Output the (x, y) coordinate of the center of the cell containing the given text.  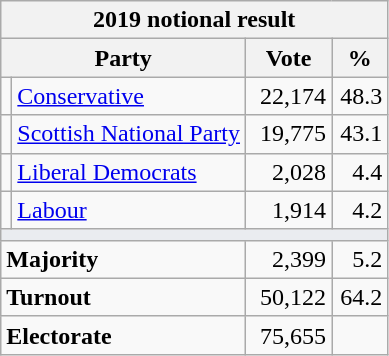
50,122 (289, 297)
Turnout (124, 297)
Labour (129, 210)
22,174 (289, 96)
2,028 (289, 172)
Liberal Democrats (129, 172)
Electorate (124, 335)
Majority (124, 259)
Vote (289, 58)
2,399 (289, 259)
75,655 (289, 335)
5.2 (360, 259)
64.2 (360, 297)
4.2 (360, 210)
Scottish National Party (129, 134)
2019 notional result (194, 20)
% (360, 58)
Conservative (129, 96)
1,914 (289, 210)
19,775 (289, 134)
4.4 (360, 172)
48.3 (360, 96)
43.1 (360, 134)
Party (124, 58)
